Capture the cell that displays the provided text and extract its [X, Y] central coordinate. 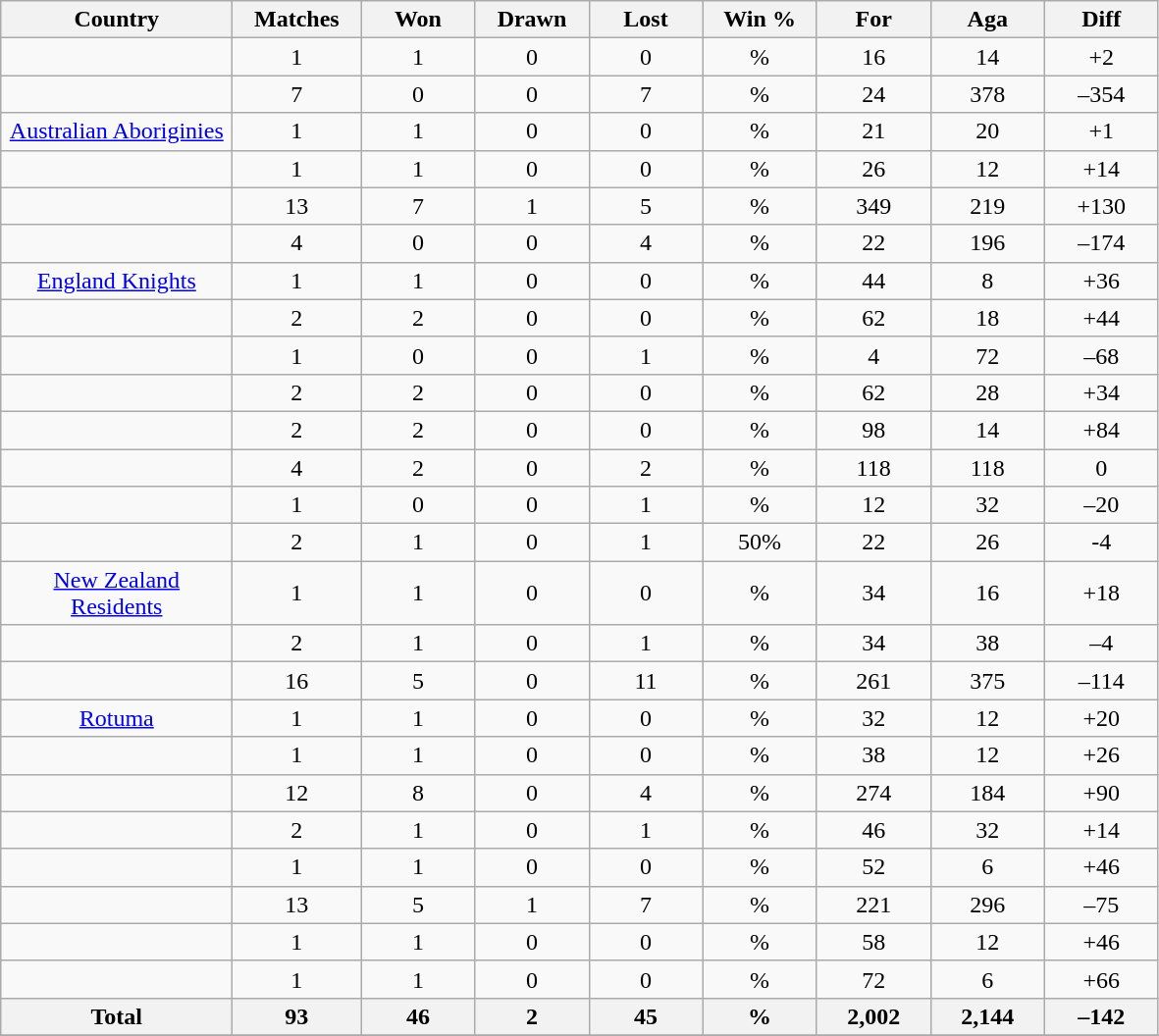
21 [873, 131]
Aga [987, 20]
98 [873, 430]
58 [873, 942]
For [873, 20]
45 [646, 1016]
378 [987, 94]
Win % [760, 20]
+20 [1101, 718]
Won [418, 20]
274 [873, 793]
-4 [1101, 543]
–114 [1101, 681]
+18 [1101, 593]
England Knights [117, 281]
+36 [1101, 281]
+84 [1101, 430]
261 [873, 681]
Country [117, 20]
+26 [1101, 755]
50% [760, 543]
349 [873, 206]
184 [987, 793]
–20 [1101, 505]
–354 [1101, 94]
52 [873, 867]
Australian Aboriginies [117, 131]
196 [987, 243]
New Zealand Residents [117, 593]
28 [987, 392]
93 [296, 1016]
–4 [1101, 644]
Diff [1101, 20]
Matches [296, 20]
+2 [1101, 57]
219 [987, 206]
Drawn [532, 20]
2,144 [987, 1016]
–75 [1101, 905]
18 [987, 318]
–68 [1101, 355]
296 [987, 905]
221 [873, 905]
+1 [1101, 131]
Lost [646, 20]
375 [987, 681]
–142 [1101, 1016]
+66 [1101, 979]
+34 [1101, 392]
11 [646, 681]
Total [117, 1016]
+130 [1101, 206]
–174 [1101, 243]
+44 [1101, 318]
Rotuma [117, 718]
24 [873, 94]
20 [987, 131]
+90 [1101, 793]
44 [873, 281]
2,002 [873, 1016]
